Locate the cell with the specified text and output its (x, y) center coordinate. 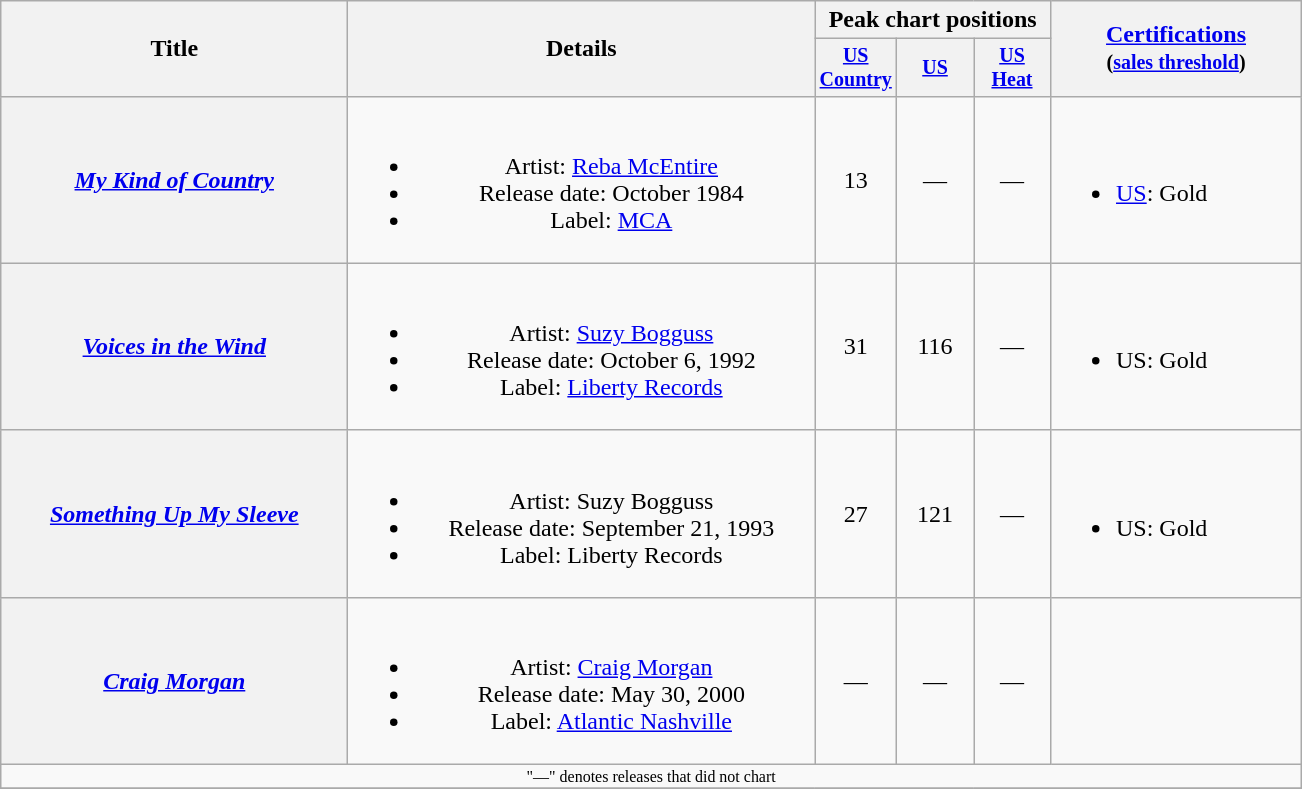
My Kind of Country (174, 180)
Artist: Suzy BoggussRelease date: September 21, 1993Label: Liberty Records (582, 514)
US Country (856, 68)
Certifications(sales threshold) (1176, 49)
"—" denotes releases that did not chart (652, 777)
Artist: Reba McEntireRelease date: October 1984Label: MCA (582, 180)
USHeat (1012, 68)
121 (936, 514)
31 (856, 346)
Peak chart positions (933, 20)
Artist: Suzy BoggussRelease date: October 6, 1992Label: Liberty Records (582, 346)
Voices in the Wind (174, 346)
Something Up My Sleeve (174, 514)
US (936, 68)
Details (582, 49)
116 (936, 346)
27 (856, 514)
Title (174, 49)
Artist: Craig MorganRelease date: May 30, 2000Label: Atlantic Nashville (582, 680)
Craig Morgan (174, 680)
13 (856, 180)
